Locate the cell with the specified text and output its [X, Y] center coordinate. 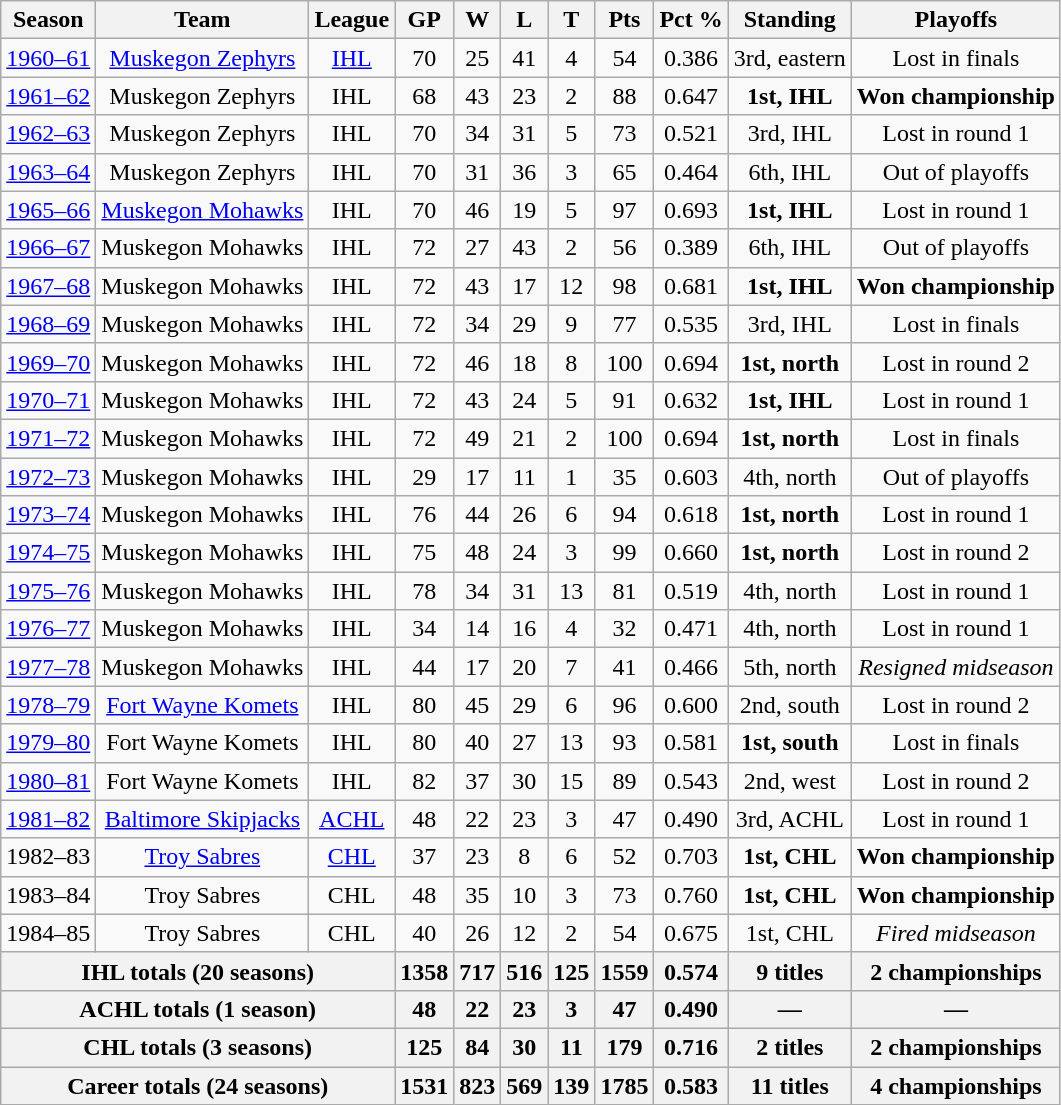
1962–63 [48, 134]
19 [524, 210]
49 [478, 438]
1969–70 [48, 362]
GP [424, 20]
1559 [624, 971]
569 [524, 1085]
32 [624, 629]
20 [524, 667]
1960–61 [48, 58]
Career totals (24 seasons) [198, 1085]
9 [572, 324]
Fired midseason [956, 933]
0.675 [691, 933]
Baltimore Skipjacks [202, 819]
0.660 [691, 553]
1977–78 [48, 667]
25 [478, 58]
1967–68 [48, 286]
1983–84 [48, 895]
1963–64 [48, 172]
78 [424, 591]
75 [424, 553]
65 [624, 172]
94 [624, 515]
IHL totals (20 seasons) [198, 971]
Standing [790, 20]
1966–67 [48, 248]
Pts [624, 20]
139 [572, 1085]
1970–71 [48, 400]
Resigned midseason [956, 667]
1974–75 [48, 553]
76 [424, 515]
Team [202, 20]
77 [624, 324]
1978–79 [48, 705]
97 [624, 210]
45 [478, 705]
9 titles [790, 971]
0.519 [691, 591]
7 [572, 667]
0.521 [691, 134]
0.693 [691, 210]
0.535 [691, 324]
0.574 [691, 971]
4 championships [956, 1085]
1972–73 [48, 477]
21 [524, 438]
16 [524, 629]
52 [624, 857]
L [524, 20]
2 titles [790, 1047]
0.703 [691, 857]
18 [524, 362]
1961–62 [48, 96]
0.471 [691, 629]
11 titles [790, 1085]
88 [624, 96]
2nd, west [790, 781]
0.583 [691, 1085]
1973–74 [48, 515]
0.647 [691, 96]
717 [478, 971]
0.618 [691, 515]
T [572, 20]
1980–81 [48, 781]
0.543 [691, 781]
0.581 [691, 743]
1 [572, 477]
5th, north [790, 667]
84 [478, 1047]
99 [624, 553]
1982–83 [48, 857]
823 [478, 1085]
Pct % [691, 20]
36 [524, 172]
81 [624, 591]
1785 [624, 1085]
0.603 [691, 477]
0.632 [691, 400]
0.716 [691, 1047]
516 [524, 971]
0.681 [691, 286]
96 [624, 705]
82 [424, 781]
1979–80 [48, 743]
1971–72 [48, 438]
89 [624, 781]
1531 [424, 1085]
W [478, 20]
0.760 [691, 895]
0.464 [691, 172]
Season [48, 20]
10 [524, 895]
3rd, eastern [790, 58]
CHL totals (3 seasons) [198, 1047]
Playoffs [956, 20]
0.389 [691, 248]
ACHL totals (1 season) [198, 1009]
14 [478, 629]
91 [624, 400]
0.386 [691, 58]
1968–69 [48, 324]
1984–85 [48, 933]
1358 [424, 971]
2nd, south [790, 705]
1981–82 [48, 819]
98 [624, 286]
93 [624, 743]
3rd, ACHL [790, 819]
56 [624, 248]
68 [424, 96]
179 [624, 1047]
1965–66 [48, 210]
1st, south [790, 743]
15 [572, 781]
1976–77 [48, 629]
ACHL [352, 819]
0.600 [691, 705]
1975–76 [48, 591]
League [352, 20]
0.466 [691, 667]
